Detect which cell encompasses the target text, then output its (X, Y) center coordinate. 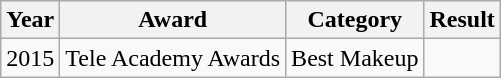
Year (30, 20)
2015 (30, 58)
Category (355, 20)
Result (462, 20)
Tele Academy Awards (173, 58)
Best Makeup (355, 58)
Award (173, 20)
